Return the [X, Y] coordinate for the center point of the cell that contains the specified text.  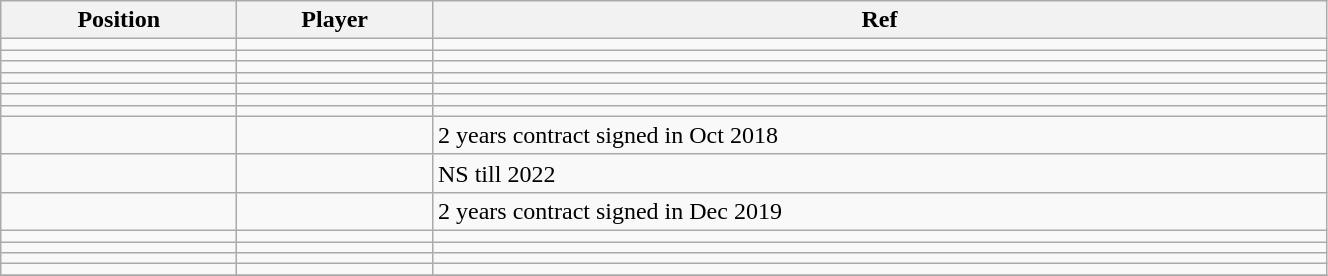
Ref [879, 20]
2 years contract signed in Dec 2019 [879, 211]
NS till 2022 [879, 173]
Position [119, 20]
2 years contract signed in Oct 2018 [879, 135]
Player [335, 20]
